Determine the [x, y] coordinate at the center of the cell enclosing the given text.  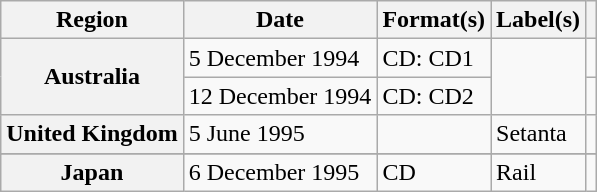
Date [280, 20]
CD: CD2 [434, 96]
Rail [538, 172]
5 December 1994 [280, 58]
12 December 1994 [280, 96]
Australia [92, 77]
5 June 1995 [280, 134]
United Kingdom [92, 134]
CD [434, 172]
CD: CD1 [434, 58]
Region [92, 20]
6 December 1995 [280, 172]
Label(s) [538, 20]
Japan [92, 172]
Format(s) [434, 20]
Setanta [538, 134]
